Return the [X, Y] coordinate for the center point of the cell that contains the specified text.  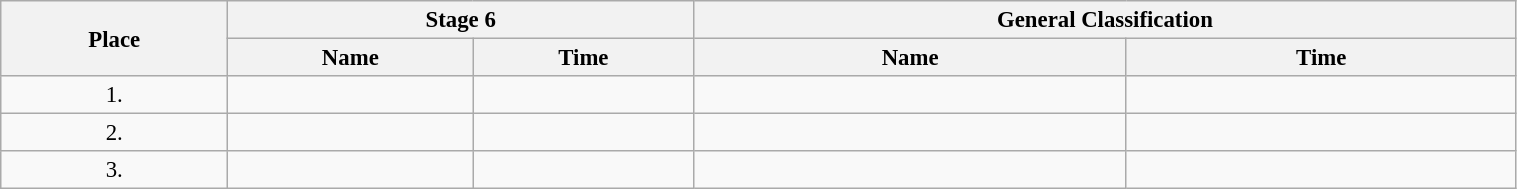
1. [114, 95]
2. [114, 133]
Place [114, 38]
3. [114, 170]
Stage 6 [461, 20]
General Classification [1105, 20]
